Find where the given text appears and provide that cell's center as (X, Y) coordinate. 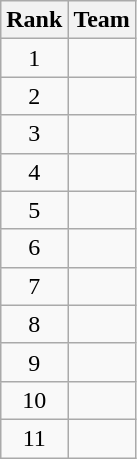
6 (34, 248)
8 (34, 324)
9 (34, 362)
3 (34, 134)
10 (34, 400)
Team (102, 20)
1 (34, 58)
11 (34, 438)
Rank (34, 20)
7 (34, 286)
2 (34, 96)
5 (34, 210)
4 (34, 172)
